For the text-containing cell, return its midpoint in (x, y) coordinate format. 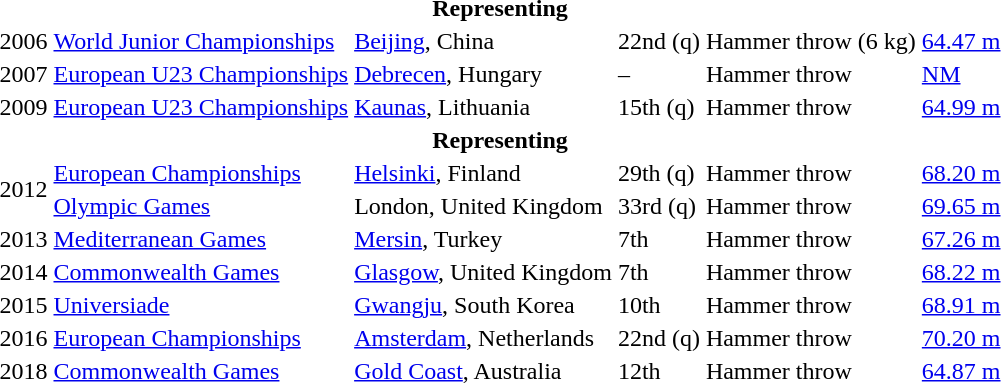
Gwangju, South Korea (484, 305)
Kaunas, Lithuania (484, 107)
33rd (q) (658, 206)
Debrecen, Hungary (484, 74)
– (658, 74)
London, United Kingdom (484, 206)
Mersin, Turkey (484, 239)
Helsinki, Finland (484, 173)
Amsterdam, Netherlands (484, 338)
Olympic Games (201, 206)
Mediterranean Games (201, 239)
Beijing, China (484, 41)
10th (658, 305)
15th (q) (658, 107)
Hammer throw (6 kg) (810, 41)
29th (q) (658, 173)
World Junior Championships (201, 41)
Commonwealth Games (201, 272)
Glasgow, United Kingdom (484, 272)
Universiade (201, 305)
